From the cell containing the given text, extract its center point as [X, Y] coordinate. 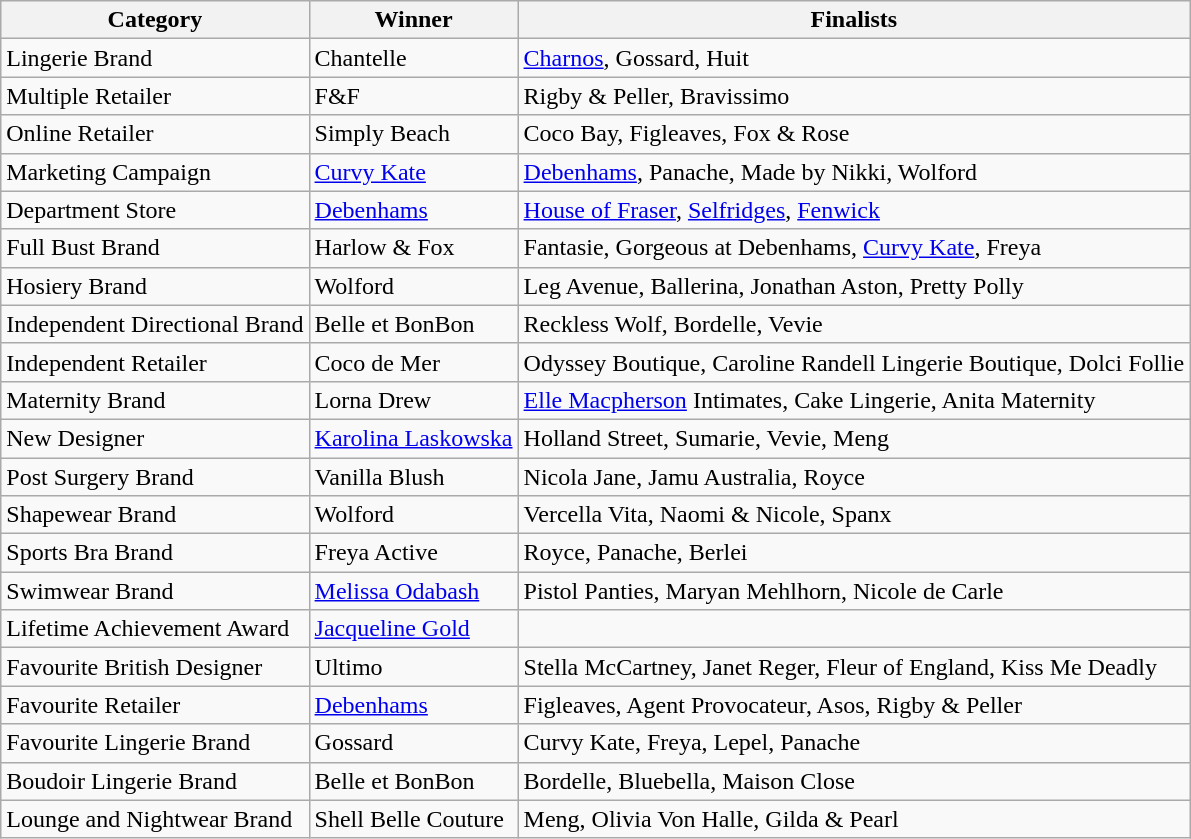
Freya Active [414, 553]
Bordelle, Bluebella, Maison Close [854, 781]
Department Store [155, 210]
Figleaves, Agent Provocateur, Asos, Rigby & Peller [854, 705]
Vanilla Blush [414, 477]
Stella McCartney, Janet Reger, Fleur of England, Kiss Me Deadly [854, 667]
Elle Macpherson Intimates, Cake Lingerie, Anita Maternity [854, 400]
Multiple Retailer [155, 96]
Debenhams, Panache, Made by Nikki, Wolford [854, 172]
Odyssey Boutique, Caroline Randell Lingerie Boutique, Dolci Follie [854, 362]
Lorna Drew [414, 400]
Independent Retailer [155, 362]
Lifetime Achievement Award [155, 629]
Boudoir Lingerie Brand [155, 781]
Full Bust Brand [155, 248]
Meng, Olivia Von Halle, Gilda & Pearl [854, 819]
Favourite British Designer [155, 667]
Harlow & Fox [414, 248]
Winner [414, 20]
Pistol Panties, Maryan Mehlhorn, Nicole de Carle [854, 591]
Vercella Vita, Naomi & Nicole, Spanx [854, 515]
F&F [414, 96]
Favourite Lingerie Brand [155, 743]
Karolina Laskowska [414, 438]
Coco de Mer [414, 362]
New Designer [155, 438]
Shell Belle Couture [414, 819]
Swimwear Brand [155, 591]
Online Retailer [155, 134]
Reckless Wolf, Bordelle, Vevie [854, 324]
Favourite Retailer [155, 705]
Curvy Kate [414, 172]
Melissa Odabash [414, 591]
Post Surgery Brand [155, 477]
Fantasie, Gorgeous at Debenhams, Curvy Kate, Freya [854, 248]
Chantelle [414, 58]
Independent Directional Brand [155, 324]
House of Fraser, Selfridges, Fenwick [854, 210]
Marketing Campaign [155, 172]
Ultimo [414, 667]
Lounge and Nightwear Brand [155, 819]
Jacqueline Gold [414, 629]
Category [155, 20]
Royce, Panache, Berlei [854, 553]
Maternity Brand [155, 400]
Charnos, Gossard, Huit [854, 58]
Gossard [414, 743]
Lingerie Brand [155, 58]
Curvy Kate, Freya, Lepel, Panache [854, 743]
Rigby & Peller, Bravissimo [854, 96]
Coco Bay, Figleaves, Fox & Rose [854, 134]
Nicola Jane, Jamu Australia, Royce [854, 477]
Finalists [854, 20]
Leg Avenue, Ballerina, Jonathan Aston, Pretty Polly [854, 286]
Shapewear Brand [155, 515]
Hosiery Brand [155, 286]
Simply Beach [414, 134]
Sports Bra Brand [155, 553]
Holland Street, Sumarie, Vevie, Meng [854, 438]
